Scan for the cell matching the given text and deliver its (X, Y) coordinate at center. 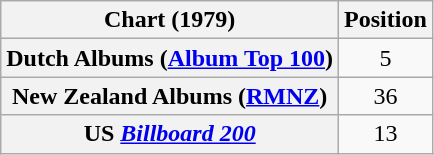
13 (386, 134)
5 (386, 58)
Dutch Albums (Album Top 100) (170, 58)
US Billboard 200 (170, 134)
Position (386, 20)
New Zealand Albums (RMNZ) (170, 96)
Chart (1979) (170, 20)
36 (386, 96)
